Extract the [X, Y] coordinate from the center of the cell holding the provided text.  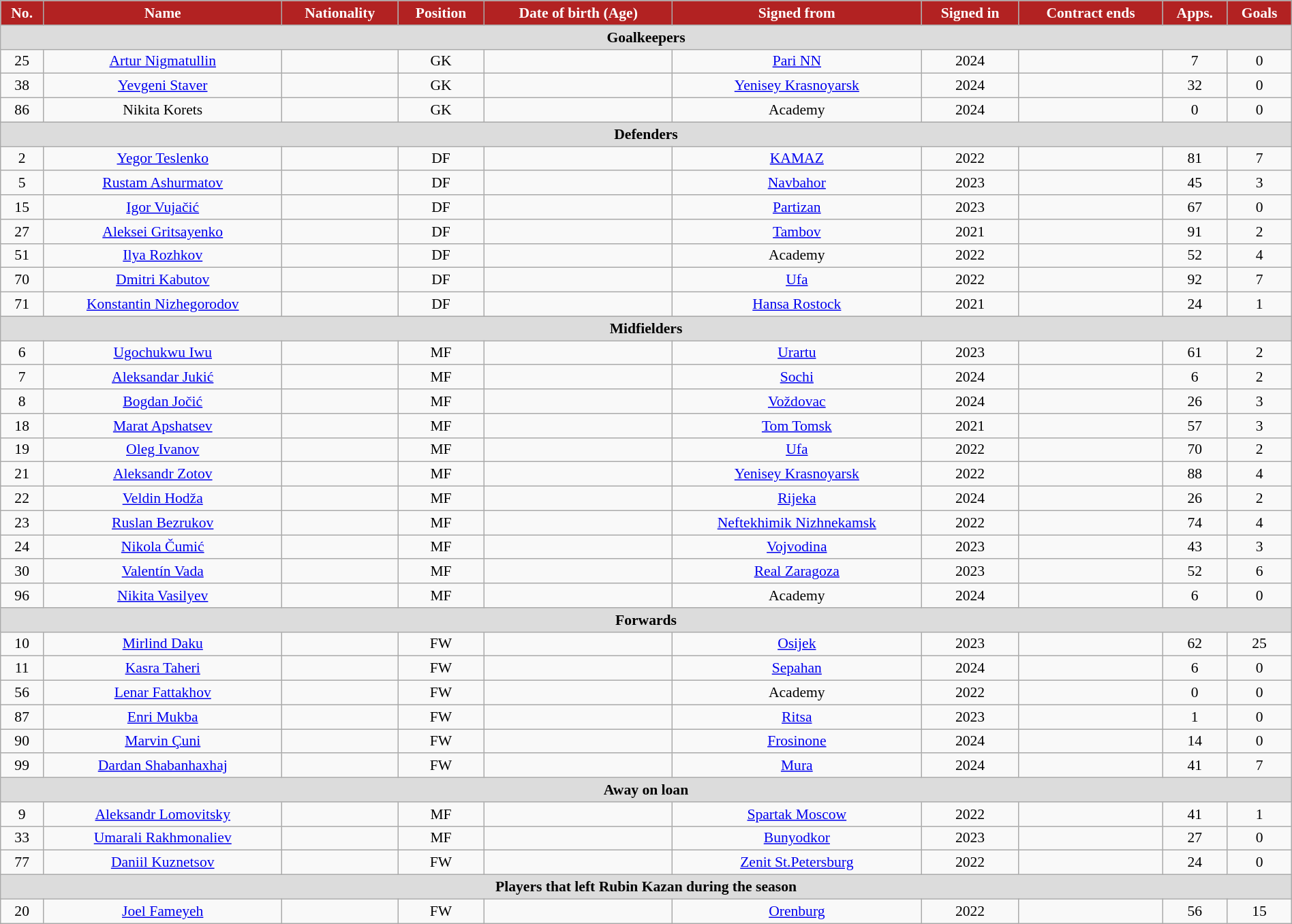
Joel Fameyeh [163, 911]
Players that left Rubin Kazan during the season [646, 887]
Navbahor [797, 183]
45 [1195, 183]
43 [1195, 547]
Voždovac [797, 401]
Nikita Korets [163, 110]
Ilya Rozhkov [163, 256]
No. [22, 13]
67 [1195, 207]
19 [22, 450]
Midfielders [646, 328]
Veldin Hodža [163, 499]
20 [22, 911]
Real Zaragoza [797, 572]
Defenders [646, 134]
77 [22, 863]
Tom Tomsk [797, 426]
Aleksandar Jukić [163, 378]
Name [163, 13]
14 [1195, 741]
Sochi [797, 378]
Artur Nigmatullin [163, 61]
18 [22, 426]
Konstantin Nizhegorodov [163, 305]
Aleksei Gritsayenko [163, 232]
Nikola Čumić [163, 547]
Oleg Ivanov [163, 450]
92 [1195, 280]
Osijek [797, 644]
81 [1195, 159]
5 [22, 183]
62 [1195, 644]
Frosinone [797, 741]
9 [22, 814]
Goalkeepers [646, 37]
86 [22, 110]
Igor Vujačić [163, 207]
Position [442, 13]
Away on loan [646, 790]
91 [1195, 232]
Neftekhimik Nizhnekamsk [797, 523]
Rijeka [797, 499]
Ritsa [797, 717]
Mirlind Daku [163, 644]
Rustam Ashurmatov [163, 183]
10 [22, 644]
87 [22, 717]
11 [22, 668]
KAMAZ [797, 159]
Date of birth (Age) [578, 13]
71 [22, 305]
74 [1195, 523]
Dardan Shabanhaxhaj [163, 766]
Hansa Rostock [797, 305]
Aleksandr Zotov [163, 474]
38 [22, 86]
Tambov [797, 232]
Signed from [797, 13]
30 [22, 572]
Goals [1259, 13]
Valentín Vada [163, 572]
32 [1195, 86]
90 [22, 741]
22 [22, 499]
Orenburg [797, 911]
Zenit St.Petersburg [797, 863]
Ugochukwu Iwu [163, 353]
Kasra Taheri [163, 668]
51 [22, 256]
Marvin Çuni [163, 741]
Forwards [646, 620]
Lenar Fattakhov [163, 693]
88 [1195, 474]
Ruslan Bezrukov [163, 523]
Nationality [340, 13]
Daniil Kuznetsov [163, 863]
Yevgeni Staver [163, 86]
Mura [797, 766]
99 [22, 766]
Signed in [970, 13]
Dmitri Kabutov [163, 280]
Spartak Moscow [797, 814]
96 [22, 596]
Yegor Teslenko [163, 159]
Aleksandr Lomovitsky [163, 814]
Bogdan Jočić [163, 401]
Vojvodina [797, 547]
Marat Apshatsev [163, 426]
23 [22, 523]
Contract ends [1090, 13]
Sepahan [797, 668]
Nikita Vasilyev [163, 596]
21 [22, 474]
Partizan [797, 207]
Umarali Rakhmonaliev [163, 838]
Enri Mukba [163, 717]
Apps. [1195, 13]
Pari NN [797, 61]
33 [22, 838]
Urartu [797, 353]
Bunyodkor [797, 838]
61 [1195, 353]
8 [22, 401]
57 [1195, 426]
